Extract the [X, Y] coordinate from the center of the cell holding the provided text.  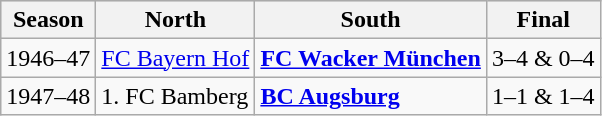
BC Augsburg [371, 96]
Season [48, 20]
1. FC Bamberg [176, 96]
1946–47 [48, 58]
South [371, 20]
FC Wacker München [371, 58]
FC Bayern Hof [176, 58]
3–4 & 0–4 [543, 58]
North [176, 20]
1947–48 [48, 96]
Final [543, 20]
1–1 & 1–4 [543, 96]
